Detect which cell encompasses the target text, then output its [X, Y] center coordinate. 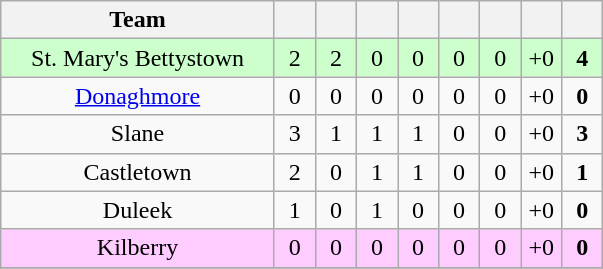
Team [138, 20]
Donaghmore [138, 96]
Slane [138, 134]
Duleek [138, 210]
Castletown [138, 172]
St. Mary's Bettystown [138, 58]
4 [582, 58]
Kilberry [138, 248]
